Capture the cell that displays the provided text and extract its [x, y] central coordinate. 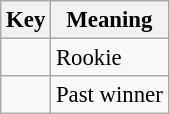
Meaning [110, 20]
Past winner [110, 95]
Rookie [110, 58]
Key [26, 20]
